Scan for the cell matching the given text and deliver its (x, y) coordinate at center. 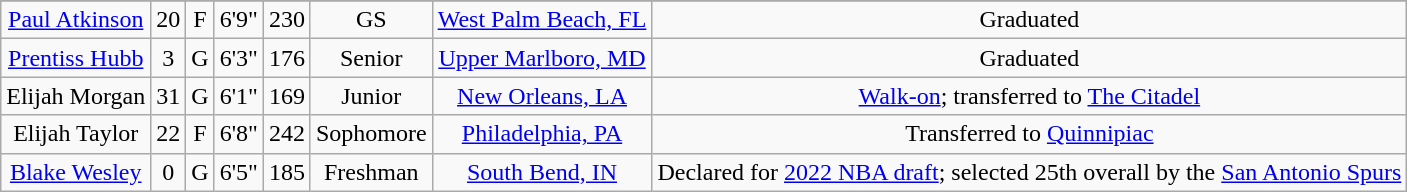
Elijah Morgan (76, 96)
Elijah Taylor (76, 134)
6'1" (238, 96)
6'3" (238, 58)
New Orleans, LA (542, 96)
Sophomore (371, 134)
Declared for 2022 NBA draft; selected 25th overall by the San Antonio Spurs (1030, 172)
0 (168, 172)
Paul Atkinson (76, 20)
Senior (371, 58)
Prentiss Hubb (76, 58)
Transferred to Quinnipiac (1030, 134)
169 (286, 96)
6'8" (238, 134)
Upper Marlboro, MD (542, 58)
Junior (371, 96)
185 (286, 172)
176 (286, 58)
GS (371, 20)
West Palm Beach, FL (542, 20)
3 (168, 58)
230 (286, 20)
Blake Wesley (76, 172)
22 (168, 134)
South Bend, IN (542, 172)
31 (168, 96)
20 (168, 20)
Philadelphia, PA (542, 134)
Freshman (371, 172)
242 (286, 134)
6'5" (238, 172)
6'9" (238, 20)
Walk-on; transferred to The Citadel (1030, 96)
